Output the [x, y] coordinate of the center of the cell containing the given text.  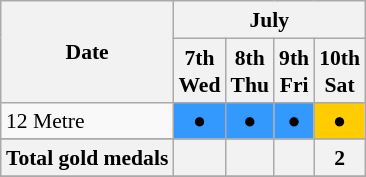
9thFri [294, 70]
Date [87, 52]
8thThu [250, 70]
July [269, 20]
2 [340, 158]
10thSat [340, 70]
7thWed [199, 70]
12 Metre [87, 120]
Total gold medals [87, 158]
